Identify which cell holds the provided text, then report its [x, y] central coordinate. 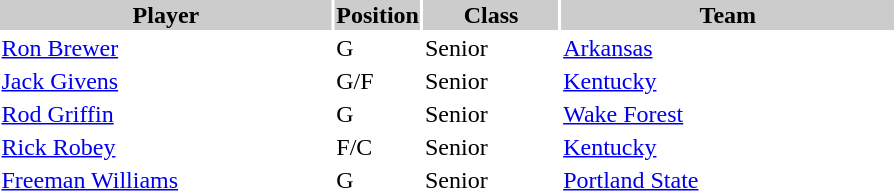
Rick Robey [166, 147]
F/C [378, 147]
Team [728, 15]
Ron Brewer [166, 48]
Player [166, 15]
G/F [378, 81]
Rod Griffin [166, 114]
Arkansas [728, 48]
Wake Forest [728, 114]
Jack Givens [166, 81]
Class [490, 15]
Position [378, 15]
